Provide the [x, y] coordinate of the cell's center where the given text is located.  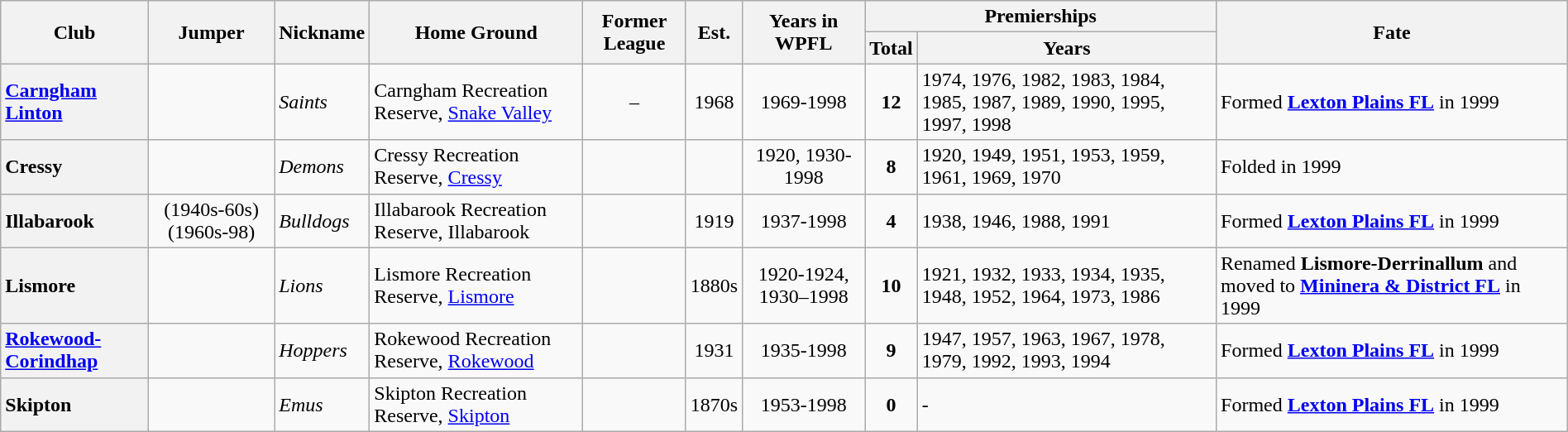
Former League [635, 32]
1880s [714, 286]
Folded in 1999 [1393, 167]
1938, 1946, 1988, 1991 [1067, 220]
10 [892, 286]
1969-1998 [804, 102]
Premierships [1040, 17]
(1940s-60s)(1960s-98) [211, 220]
1974, 1976, 1982, 1983, 1984, 1985, 1987, 1989, 1990, 1995, 1997, 1998 [1067, 102]
Skipton Recreation Reserve, Skipton [476, 404]
Emus [323, 404]
Est. [714, 32]
Club [74, 32]
Carngham Linton [74, 102]
Skipton [74, 404]
Renamed Lismore-Derrinallum and moved to Mininera & District FL in 1999 [1393, 286]
Hoppers [323, 351]
Cressy Recreation Reserve, Cressy [476, 167]
Cressy [74, 167]
1937-1998 [804, 220]
Jumper [211, 32]
1968 [714, 102]
12 [892, 102]
Saints [323, 102]
1920, 1949, 1951, 1953, 1959, 1961, 1969, 1970 [1067, 167]
Home Ground [476, 32]
1920-1924, 1930–1998 [804, 286]
– [635, 102]
Illabarook Recreation Reserve, Illabarook [476, 220]
- [1067, 404]
1921, 1932, 1933, 1934, 1935, 1948, 1952, 1964, 1973, 1986 [1067, 286]
4 [892, 220]
Years in WPFL [804, 32]
Carngham Recreation Reserve, Snake Valley [476, 102]
Lions [323, 286]
Illabarook [74, 220]
Total [892, 48]
0 [892, 404]
1947, 1957, 1963, 1967, 1978, 1979, 1992, 1993, 1994 [1067, 351]
Lismore [74, 286]
8 [892, 167]
1953-1998 [804, 404]
1870s [714, 404]
Rokewood- Corindhap [74, 351]
Years [1067, 48]
Lismore Recreation Reserve, Lismore [476, 286]
Bulldogs [323, 220]
Fate [1393, 32]
9 [892, 351]
1919 [714, 220]
Rokewood Recreation Reserve, Rokewood [476, 351]
1920, 1930-1998 [804, 167]
1935-1998 [804, 351]
Nickname [323, 32]
1931 [714, 351]
Demons [323, 167]
